Determine the (X, Y) coordinate at the center of the cell enclosing the given text.  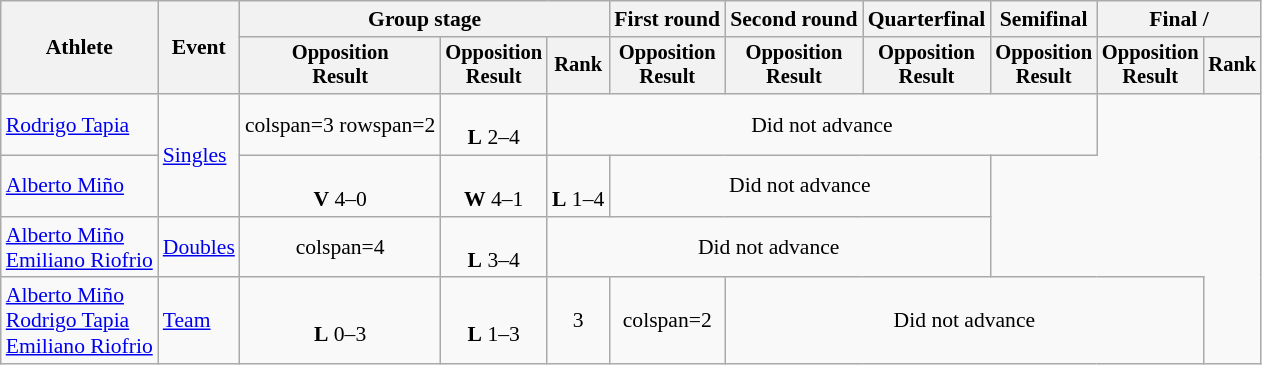
Second round (794, 19)
L 2–4 (494, 124)
L 1–4 (578, 186)
W 4–1 (494, 186)
V 4–0 (340, 186)
Athlete (80, 48)
Event (199, 48)
Rodrigo Tapia (80, 124)
Final / (1179, 19)
colspan=2 (667, 322)
Singles (199, 155)
L 3–4 (494, 248)
Alberto MiñoRodrigo TapiaEmiliano Riofrio (80, 322)
Alberto Miño (80, 186)
Team (199, 322)
colspan=3 rowspan=2 (340, 124)
Quarterfinal (927, 19)
colspan=4 (340, 248)
Group stage (424, 19)
L 0–3 (340, 322)
Doubles (199, 248)
Alberto MiñoEmiliano Riofrio (80, 248)
3 (578, 322)
Semifinal (1044, 19)
L 1–3 (494, 322)
First round (667, 19)
